Determine the (x, y) coordinate at the center of the cell enclosing the given text.  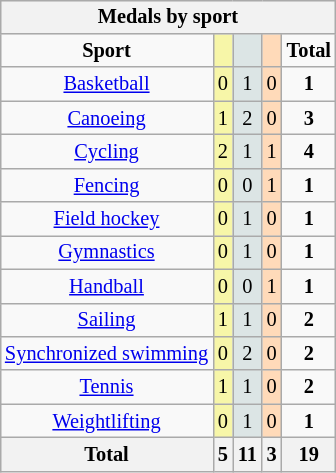
Weightlifting (106, 421)
Gymnastics (106, 253)
Sailing (106, 320)
Synchronized swimming (106, 354)
11 (248, 455)
Cycling (106, 152)
Field hockey (106, 219)
Basketball (106, 84)
Handball (106, 286)
19 (309, 455)
Medals by sport (168, 17)
Canoeing (106, 118)
4 (309, 152)
Fencing (106, 185)
5 (223, 455)
Sport (106, 51)
Tennis (106, 387)
